Search for the cell housing the specified text and yield its (x, y) center coordinate. 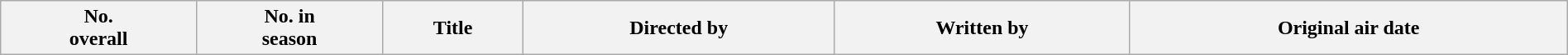
Directed by (678, 28)
No. inseason (289, 28)
Original air date (1348, 28)
Title (453, 28)
Written by (982, 28)
No.overall (99, 28)
